Detect which cell encompasses the target text, then output its [x, y] center coordinate. 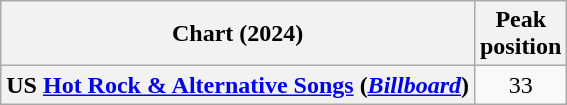
US Hot Rock & Alternative Songs (Billboard) [238, 85]
Peakposition [520, 34]
33 [520, 85]
Chart (2024) [238, 34]
